Capture the cell that displays the provided text and extract its (X, Y) central coordinate. 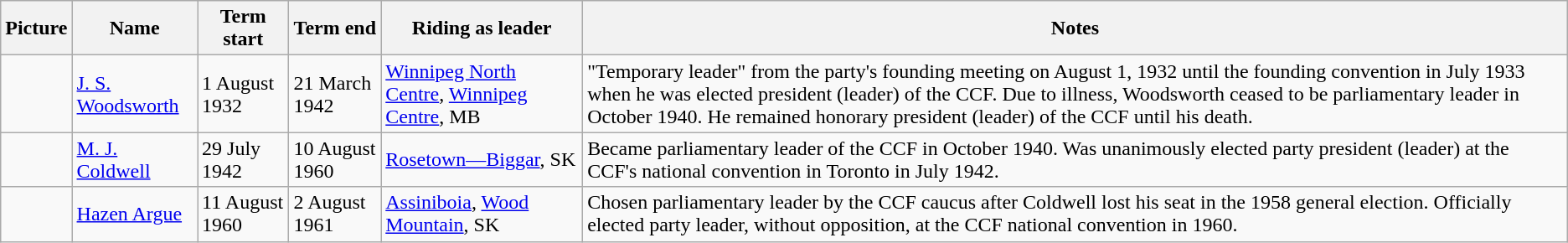
M. J. Coldwell (135, 159)
11 August 1960 (243, 215)
Term start (243, 28)
Notes (1075, 28)
J. S. Woodsworth (135, 94)
29 July 1942 (243, 159)
2 August 1961 (335, 215)
Rosetown—Biggar, SK (482, 159)
Hazen Argue (135, 215)
Riding as leader (482, 28)
Term end (335, 28)
21 March 1942 (335, 94)
Assiniboia, Wood Mountain, SK (482, 215)
Name (135, 28)
Picture (37, 28)
1 August 1932 (243, 94)
Winnipeg North Centre, Winnipeg Centre, MB (482, 94)
10 August 1960 (335, 159)
